Provide the (X, Y) coordinate of the cell's center where the given text is located.  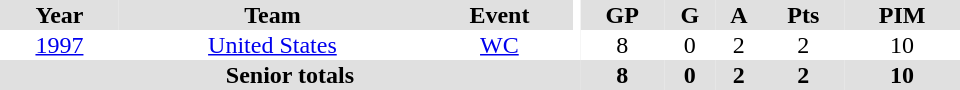
1997 (60, 45)
G (690, 15)
Event (500, 15)
A (738, 15)
Year (60, 15)
GP (622, 15)
Senior totals (290, 75)
WC (500, 45)
Team (272, 15)
Pts (804, 15)
PIM (902, 15)
United States (272, 45)
